Find where the given text appears and provide that cell's center as [x, y] coordinate. 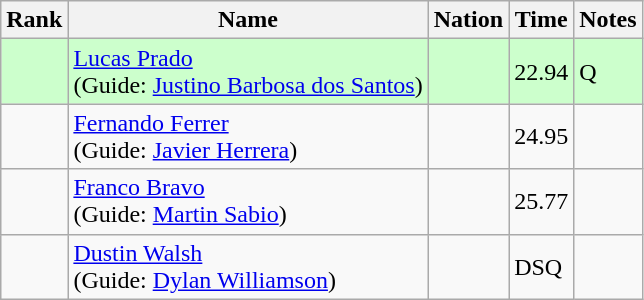
Time [542, 20]
Nation [468, 20]
Q [608, 72]
Lucas Prado(Guide: Justino Barbosa dos Santos) [248, 72]
24.95 [542, 136]
Rank [34, 20]
Dustin Walsh(Guide: Dylan Williamson) [248, 266]
22.94 [542, 72]
25.77 [542, 202]
Franco Bravo(Guide: Martin Sabio) [248, 202]
Notes [608, 20]
DSQ [542, 266]
Fernando Ferrer(Guide: Javier Herrera) [248, 136]
Name [248, 20]
